For the text-containing cell, return its midpoint in [x, y] coordinate format. 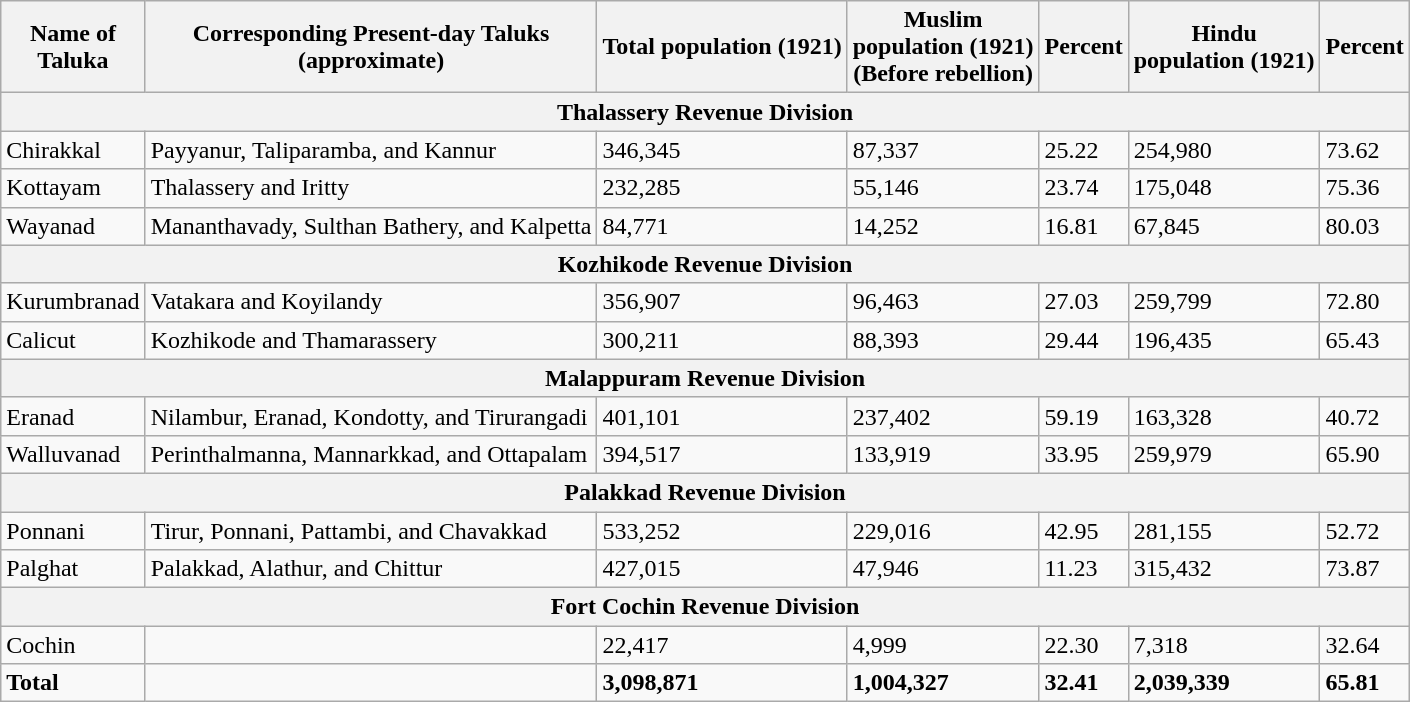
29.44 [1084, 340]
Malappuram Revenue Division [705, 378]
Perinthalmanna, Mannarkkad, and Ottapalam [371, 454]
96,463 [943, 302]
32.64 [1364, 645]
Total [73, 683]
65.90 [1364, 454]
27.03 [1084, 302]
Fort Cochin Revenue Division [705, 607]
Mananthavady, Sulthan Bathery, and Kalpetta [371, 226]
259,799 [1224, 302]
33.95 [1084, 454]
259,979 [1224, 454]
11.23 [1084, 569]
55,146 [943, 188]
2,039,339 [1224, 683]
Kozhikode Revenue Division [705, 264]
394,517 [722, 454]
133,919 [943, 454]
Name ofTaluka [73, 47]
14,252 [943, 226]
52.72 [1364, 531]
88,393 [943, 340]
23.74 [1084, 188]
32.41 [1084, 683]
42.95 [1084, 531]
229,016 [943, 531]
Total population (1921) [722, 47]
300,211 [722, 340]
7,318 [1224, 645]
Payyanur, Taliparamba, and Kannur [371, 150]
Calicut [73, 340]
Palakkad Revenue Division [705, 492]
73.87 [1364, 569]
Eranad [73, 416]
427,015 [722, 569]
196,435 [1224, 340]
73.62 [1364, 150]
254,980 [1224, 150]
356,907 [722, 302]
Thalassery Revenue Division [705, 112]
3,098,871 [722, 683]
25.22 [1084, 150]
40.72 [1364, 416]
Thalassery and Iritty [371, 188]
533,252 [722, 531]
Walluvanad [73, 454]
175,048 [1224, 188]
65.43 [1364, 340]
Palakkad, Alathur, and Chittur [371, 569]
Kurumbranad [73, 302]
1,004,327 [943, 683]
232,285 [722, 188]
75.36 [1364, 188]
Nilambur, Eranad, Kondotty, and Tirurangadi [371, 416]
315,432 [1224, 569]
80.03 [1364, 226]
Ponnani [73, 531]
Hindupopulation (1921) [1224, 47]
237,402 [943, 416]
163,328 [1224, 416]
22,417 [722, 645]
Palghat [73, 569]
59.19 [1084, 416]
84,771 [722, 226]
67,845 [1224, 226]
Vatakara and Koyilandy [371, 302]
281,155 [1224, 531]
22.30 [1084, 645]
Kottayam [73, 188]
65.81 [1364, 683]
Tirur, Ponnani, Pattambi, and Chavakkad [371, 531]
Kozhikode and Thamarassery [371, 340]
Chirakkal [73, 150]
Muslimpopulation (1921)(Before rebellion) [943, 47]
401,101 [722, 416]
346,345 [722, 150]
16.81 [1084, 226]
4,999 [943, 645]
87,337 [943, 150]
72.80 [1364, 302]
47,946 [943, 569]
Wayanad [73, 226]
Cochin [73, 645]
Corresponding Present-day Taluks (approximate) [371, 47]
